Search for the cell housing the specified text and yield its (X, Y) center coordinate. 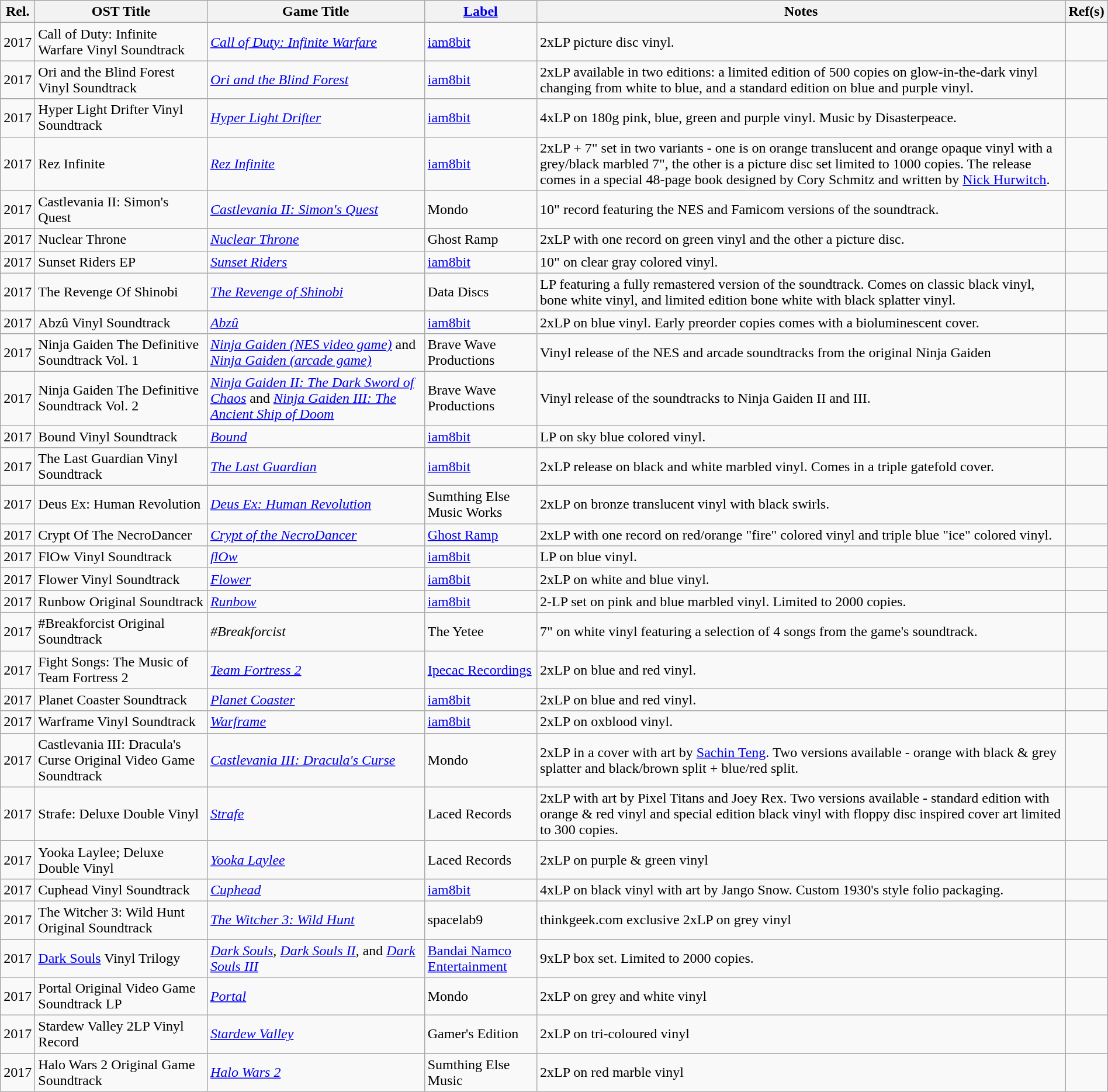
2xLP in a cover with art by Sachin Teng. Two versions available - orange with black & grey splatter and black/brown split + blue/red split. (801, 760)
2xLP on blue vinyl. Early preorder copies comes with a bioluminescent cover. (801, 322)
Flower (316, 579)
Yooka Laylee (316, 859)
Planet Coaster Soundtrack (122, 700)
Sunset Riders EP (122, 262)
Dark Souls Vinyl Trilogy (122, 958)
Cuphead (316, 890)
Stardew Valley 2LP Vinyl Record (122, 1035)
Ninja Gaiden (NES video game) and Ninja Gaiden (arcade game) (316, 352)
Team Fortress 2 (316, 670)
Notes (801, 12)
10" on clear gray colored vinyl. (801, 262)
Label (480, 12)
The Yetee (480, 631)
Ninja Gaiden The Definitive Soundtrack Vol. 1 (122, 352)
Bound (316, 437)
Game Title (316, 12)
The Witcher 3: Wild Hunt (316, 920)
Portal (316, 996)
Rel. (18, 12)
Strafe: Deluxe Double Vinyl (122, 814)
Abzû Vinyl Soundtrack (122, 322)
Vinyl release of the NES and arcade soundtracks from the original Ninja Gaiden (801, 352)
Data Discs (480, 292)
Strafe (316, 814)
Bandai Namco Entertainment (480, 958)
The Witcher 3: Wild Hunt Original Soundtrack (122, 920)
Castlevania III: Dracula's Curse (316, 760)
2xLP on white and blue vinyl. (801, 579)
The Revenge Of Shinobi (122, 292)
Hyper Light Drifter Vinyl Soundtrack (122, 118)
Castlevania III: Dracula's Curse Original Video Game Soundtrack (122, 760)
The Revenge of Shinobi (316, 292)
2xLP with one record on red/orange "fire" colored vinyl and triple blue "ice" colored vinyl. (801, 535)
Ninja Gaiden II: The Dark Sword of Chaos and Ninja Gaiden III: The Ancient Ship of Doom (316, 398)
LP on sky blue colored vinyl. (801, 437)
Ninja Gaiden The Definitive Soundtrack Vol. 2 (122, 398)
Sumthing Else Music Works (480, 505)
Runbow Original Soundtrack (122, 602)
2xLP on tri-coloured vinyl (801, 1035)
Stardew Valley (316, 1035)
Warframe (316, 722)
LP on blue vinyl. (801, 557)
spacelab9 (480, 920)
Cuphead Vinyl Soundtrack (122, 890)
2xLP on bronze translucent vinyl with black swirls. (801, 505)
Call of Duty: Infinite Warfare (316, 42)
#Breakforcist (316, 631)
2xLP picture disc vinyl. (801, 42)
Halo Wars 2 (316, 1072)
2xLP on oxblood vinyl. (801, 722)
2-LP set on pink and blue marbled vinyl. Limited to 2000 copies. (801, 602)
The Last Guardian (316, 466)
Ori and the Blind Forest Vinyl Soundtrack (122, 80)
Fight Songs: The Music of Team Fortress 2 (122, 670)
The Last Guardian Vinyl Soundtrack (122, 466)
2xLP with one record on green vinyl and the other a picture disc. (801, 240)
Dark Souls, Dark Souls II, and Dark Souls III (316, 958)
Ori and the Blind Forest (316, 80)
OST Title (122, 12)
flOw (316, 557)
Planet Coaster (316, 700)
Crypt of the NecroDancer (316, 535)
Call of Duty: Infinite Warfare Vinyl Soundtrack (122, 42)
#Breakforcist Original Soundtrack (122, 631)
10" record featuring the NES and Famicom versions of the soundtrack. (801, 209)
2xLP on grey and white vinyl (801, 996)
Ref(s) (1086, 12)
FlOw Vinyl Soundtrack (122, 557)
Sunset Riders (316, 262)
Runbow (316, 602)
Hyper Light Drifter (316, 118)
Vinyl release of the soundtracks to Ninja Gaiden II and III. (801, 398)
9xLP box set. Limited to 2000 copies. (801, 958)
Ipecac Recordings (480, 670)
Crypt Of The NecroDancer (122, 535)
Flower Vinyl Soundtrack (122, 579)
2xLP release on black and white marbled vinyl. Comes in a triple gatefold cover. (801, 466)
4xLP on 180g pink, blue, green and purple vinyl. Music by Disasterpeace. (801, 118)
Sumthing Else Music (480, 1072)
thinkgeek.com exclusive 2xLP on grey vinyl (801, 920)
7" on white vinyl featuring a selection of 4 songs from the game's soundtrack. (801, 631)
Bound Vinyl Soundtrack (122, 437)
2xLP on purple & green vinyl (801, 859)
Yooka Laylee; Deluxe Double Vinyl (122, 859)
Halo Wars 2 Original Game Soundtrack (122, 1072)
Abzû (316, 322)
Warframe Vinyl Soundtrack (122, 722)
2xLP on red marble vinyl (801, 1072)
Gamer's Edition (480, 1035)
Portal Original Video Game Soundtrack LP (122, 996)
4xLP on black vinyl with art by Jango Snow. Custom 1930's style folio packaging. (801, 890)
